Return [x, y] of the center of cell containing provided text 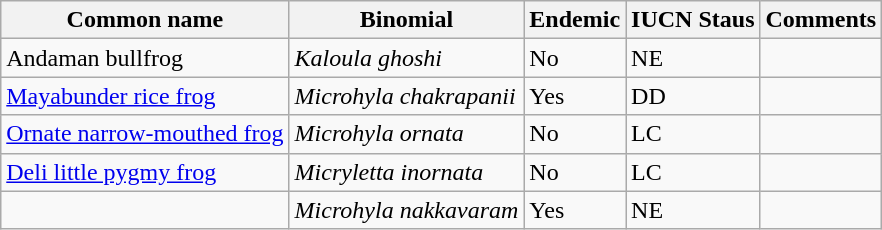
Microhyla chakrapanii [406, 96]
Common name [145, 20]
Microhyla nakkavaram [406, 210]
Deli little pygmy frog [145, 172]
DD [693, 96]
Kaloula ghoshi [406, 58]
Microhyla ornata [406, 134]
Comments [821, 20]
Endemic [575, 20]
Ornate narrow-mouthed frog [145, 134]
Micryletta inornata [406, 172]
Andaman bullfrog [145, 58]
IUCN Staus [693, 20]
Mayabunder rice frog [145, 96]
Binomial [406, 20]
